Output the [X, Y] coordinate of the center of the cell containing the given text.  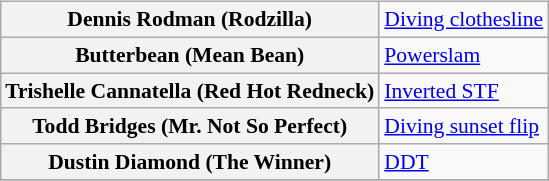
Inverted STF [464, 91]
Trishelle Cannatella (Red Hot Redneck) [190, 91]
Diving clothesline [464, 20]
Dustin Diamond (The Winner) [190, 162]
DDT [464, 162]
Butterbean (Mean Bean) [190, 55]
Diving sunset flip [464, 126]
Dennis Rodman (Rodzilla) [190, 20]
Todd Bridges (Mr. Not So Perfect) [190, 126]
Powerslam [464, 55]
